Extract the [X, Y] coordinate from the center of the cell holding the provided text.  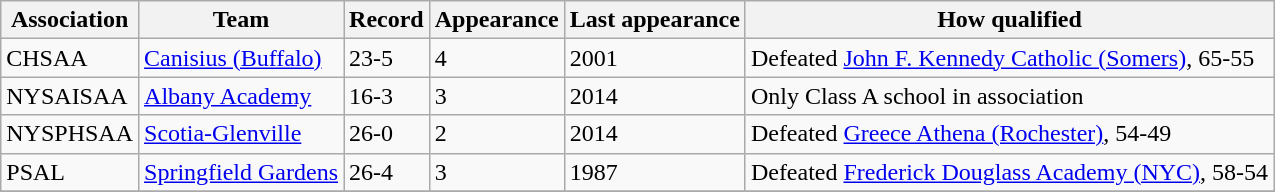
How qualified [1009, 20]
Canisius (Buffalo) [242, 58]
Albany Academy [242, 96]
26-4 [387, 172]
NYSAISAA [70, 96]
Defeated Greece Athena (Rochester), 54-49 [1009, 134]
Record [387, 20]
26-0 [387, 134]
Association [70, 20]
Scotia-Glenville [242, 134]
4 [496, 58]
Last appearance [654, 20]
23-5 [387, 58]
Appearance [496, 20]
Team [242, 20]
1987 [654, 172]
Defeated Frederick Douglass Academy (NYC), 58-54 [1009, 172]
2 [496, 134]
Only Class A school in association [1009, 96]
2001 [654, 58]
16-3 [387, 96]
CHSAA [70, 58]
Defeated John F. Kennedy Catholic (Somers), 65-55 [1009, 58]
Springfield Gardens [242, 172]
PSAL [70, 172]
NYSPHSAA [70, 134]
